Return the (x, y) coordinate for the center point of the cell that contains the specified text.  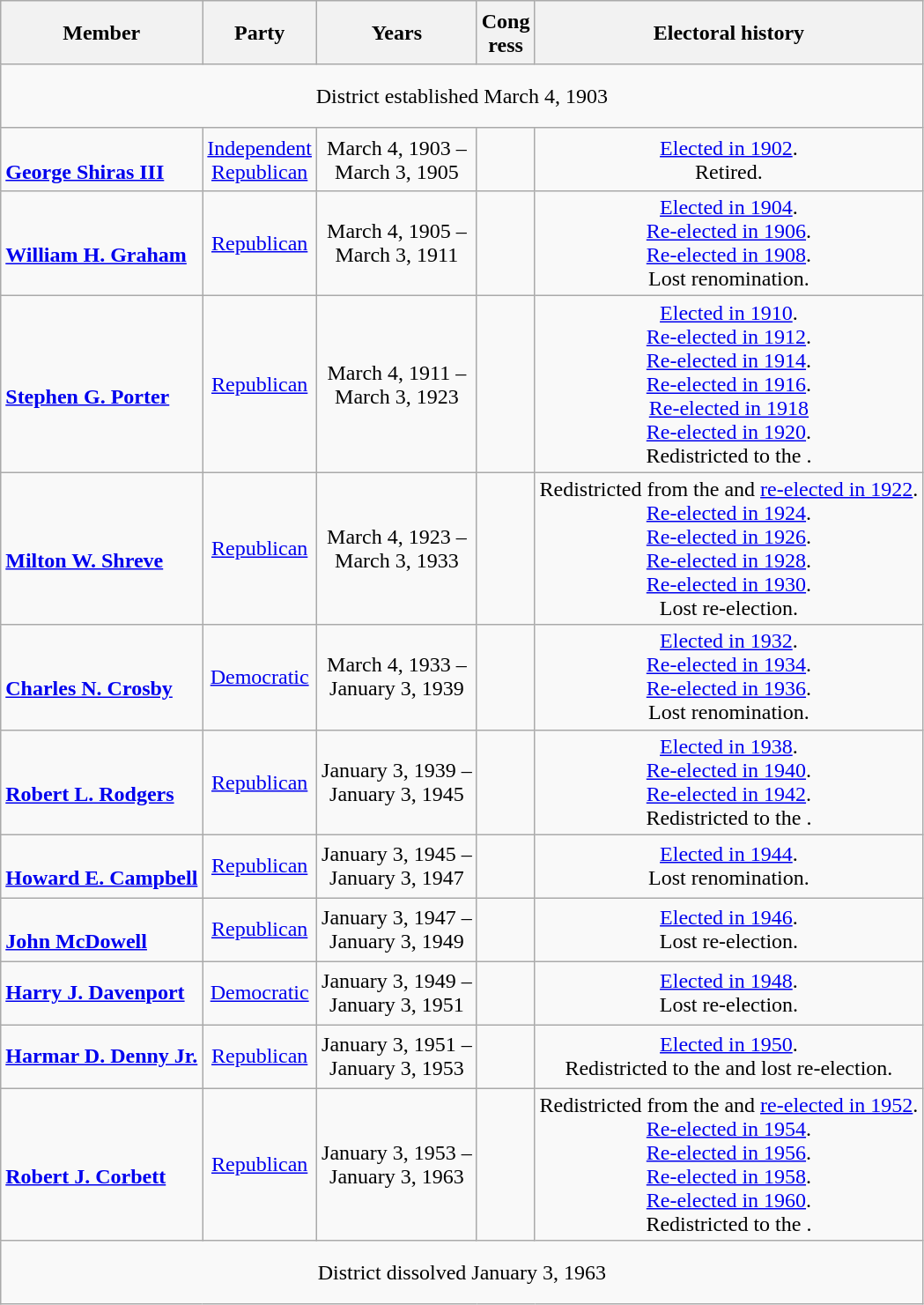
William H. Graham (102, 243)
Elected in 1910.Re-elected in 1912.Re-elected in 1914.Re-elected in 1916.Re-elected in 1918Re-elected in 1920.Redistricted to the . (729, 384)
Elected in 1950.Redistricted to the and lost re-election. (729, 1057)
Harmar D. Denny Jr. (102, 1057)
Harry J. Davenport (102, 993)
Stephen G. Porter (102, 384)
January 3, 1949 –January 3, 1951 (397, 993)
Milton W. Shreve (102, 548)
Congress (506, 33)
Robert J. Corbett (102, 1165)
March 4, 1923 –March 3, 1933 (397, 548)
March 4, 1905 –March 3, 1911 (397, 243)
January 3, 1945 –January 3, 1947 (397, 866)
Elected in 1932.Re-elected in 1934.Re-elected in 1936.Lost renomination. (729, 677)
Elected in 1948.Lost re-election. (729, 993)
Elected in 1938.Re-elected in 1940.Re-elected in 1942.Redistricted to the . (729, 782)
IndependentRepublican (260, 159)
January 3, 1947 –January 3, 1949 (397, 930)
District dissolved January 3, 1963 (462, 1272)
Redistricted from the and re-elected in 1922.Re-elected in 1924.Re-elected in 1926.Re-elected in 1928.Re-elected in 1930.Lost re-election. (729, 548)
Elected in 1902.Retired. (729, 159)
Elected in 1946.Lost re-election. (729, 930)
Years (397, 33)
January 3, 1953 –January 3, 1963 (397, 1165)
George Shiras III (102, 159)
Charles N. Crosby (102, 677)
January 3, 1939 –January 3, 1945 (397, 782)
Howard E. Campbell (102, 866)
Party (260, 33)
Member (102, 33)
March 4, 1911 –March 3, 1923 (397, 384)
Elected in 1904.Re-elected in 1906.Re-elected in 1908.Lost renomination. (729, 243)
District established March 4, 1903 (462, 96)
Robert L. Rodgers (102, 782)
January 3, 1951 –January 3, 1953 (397, 1057)
John McDowell (102, 930)
March 4, 1903 –March 3, 1905 (397, 159)
Elected in 1944.Lost renomination. (729, 866)
Redistricted from the and re-elected in 1952.Re-elected in 1954.Re-elected in 1956.Re-elected in 1958.Re-elected in 1960.Redistricted to the . (729, 1165)
Electoral history (729, 33)
March 4, 1933 –January 3, 1939 (397, 677)
